Search for the cell housing the specified text and yield its [X, Y] center coordinate. 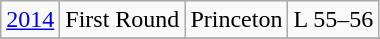
2014 [30, 20]
Princeton [236, 20]
First Round [122, 20]
L 55–56 [334, 20]
